Return the (X, Y) coordinate for the center point of the cell that contains the specified text.  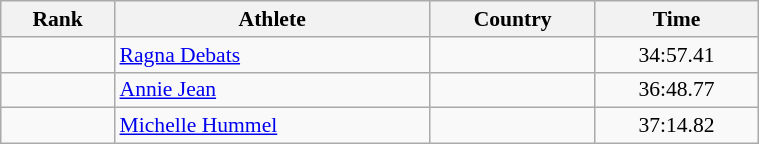
Time (676, 19)
Country (513, 19)
Michelle Hummel (272, 126)
34:57.41 (676, 55)
Annie Jean (272, 90)
Ragna Debats (272, 55)
37:14.82 (676, 126)
36:48.77 (676, 90)
Athlete (272, 19)
Rank (58, 19)
